Return [X, Y] of the center of cell containing provided text 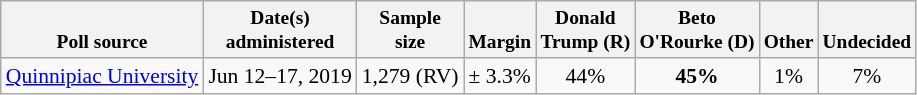
1% [788, 76]
Margin [500, 30]
Jun 12–17, 2019 [280, 76]
Undecided [867, 30]
Samplesize [410, 30]
1,279 (RV) [410, 76]
Date(s)administered [280, 30]
Other [788, 30]
44% [586, 76]
Poll source [102, 30]
DonaldTrump (R) [586, 30]
45% [697, 76]
± 3.3% [500, 76]
Quinnipiac University [102, 76]
BetoO'Rourke (D) [697, 30]
7% [867, 76]
